From the cell containing the given text, extract its center point as [x, y] coordinate. 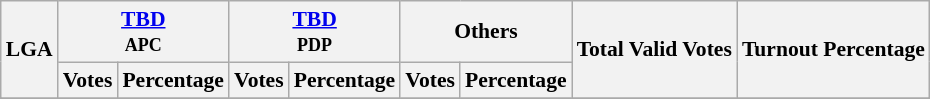
Turnout Percentage [834, 50]
LGA [30, 50]
TBDPDP [314, 32]
Others [486, 32]
Total Valid Votes [654, 50]
TBDAPC [144, 32]
